Pinpoint the cell where the given text exists, returning its (x, y) midpoint coordinate. 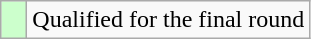
Qualified for the final round (168, 20)
